Output the (X, Y) coordinate of the center of the cell containing the given text.  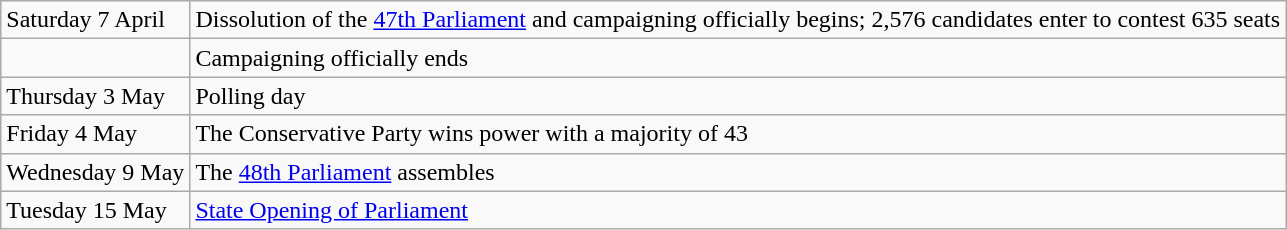
State Opening of Parliament (738, 210)
The 48th Parliament assembles (738, 172)
Friday 4 May (96, 134)
Wednesday 9 May (96, 172)
Saturday 7 April (96, 20)
Tuesday 15 May (96, 210)
Dissolution of the 47th Parliament and campaigning officially begins; 2,576 candidates enter to contest 635 seats (738, 20)
The Conservative Party wins power with a majority of 43 (738, 134)
Polling day (738, 96)
Campaigning officially ends (738, 58)
Thursday 3 May (96, 96)
